Scan for the cell matching the given text and deliver its (x, y) coordinate at center. 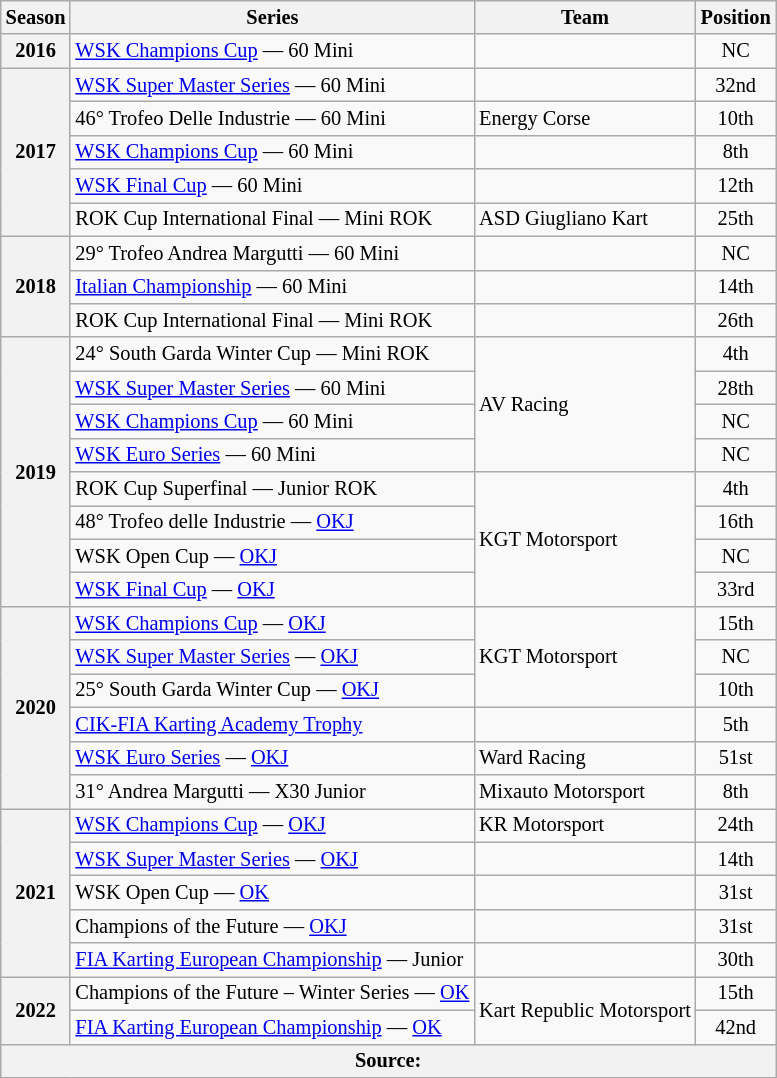
29° Trofeo Andrea Margutti — 60 Mini (272, 253)
Team (584, 17)
2017 (36, 152)
2018 (36, 286)
Ward Racing (584, 758)
Position (736, 17)
16th (736, 522)
CIK-FIA Karting Academy Trophy (272, 724)
30th (736, 960)
ASD Giugliano Kart (584, 219)
ROK Cup Superfinal — Junior ROK (272, 489)
24° South Garda Winter Cup — Mini ROK (272, 354)
AV Racing (584, 404)
WSK Open Cup — OK (272, 892)
5th (736, 724)
Champions of the Future — OKJ (272, 926)
Champions of the Future – Winter Series — OK (272, 993)
KR Motorsport (584, 825)
25th (736, 219)
WSK Euro Series — OKJ (272, 758)
Season (36, 17)
48° Trofeo delle Industrie — OKJ (272, 522)
31° Andrea Margutti — X30 Junior (272, 791)
Series (272, 17)
Mixauto Motorsport (584, 791)
2019 (36, 472)
2021 (36, 892)
WSK Open Cup — OKJ (272, 556)
Italian Championship — 60 Mini (272, 287)
42nd (736, 1027)
28th (736, 388)
32nd (736, 85)
Energy Corse (584, 118)
2016 (36, 51)
2022 (36, 1010)
FIA Karting European Championship — OK (272, 1027)
Kart Republic Motorsport (584, 1010)
2020 (36, 707)
33rd (736, 589)
24th (736, 825)
WSK Euro Series — 60 Mini (272, 455)
FIA Karting European Championship — Junior (272, 960)
26th (736, 320)
WSK Final Cup — 60 Mini (272, 186)
51st (736, 758)
WSK Final Cup — OKJ (272, 589)
25° South Garda Winter Cup — OKJ (272, 690)
Source: (388, 1061)
12th (736, 186)
46° Trofeo Delle Industrie — 60 Mini (272, 118)
